Extract the (x, y) coordinate from the center of the cell holding the provided text.  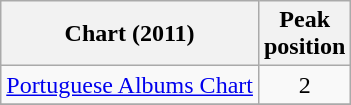
Portuguese Albums Chart (130, 85)
Peakposition (304, 34)
2 (304, 85)
Chart (2011) (130, 34)
